Extract the (X, Y) coordinate from the center of the cell holding the provided text.  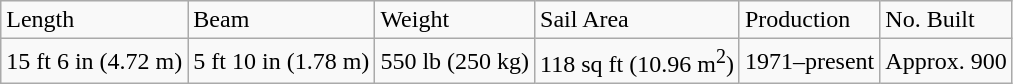
1971–present (809, 62)
5 ft 10 in (1.78 m) (282, 62)
15 ft 6 in (4.72 m) (94, 62)
Approx. 900 (946, 62)
No. Built (946, 20)
550 lb (250 kg) (455, 62)
Weight (455, 20)
Length (94, 20)
Beam (282, 20)
118 sq ft (10.96 m2) (638, 62)
Sail Area (638, 20)
Production (809, 20)
